Extract the (x, y) coordinate from the center of the cell holding the provided text.  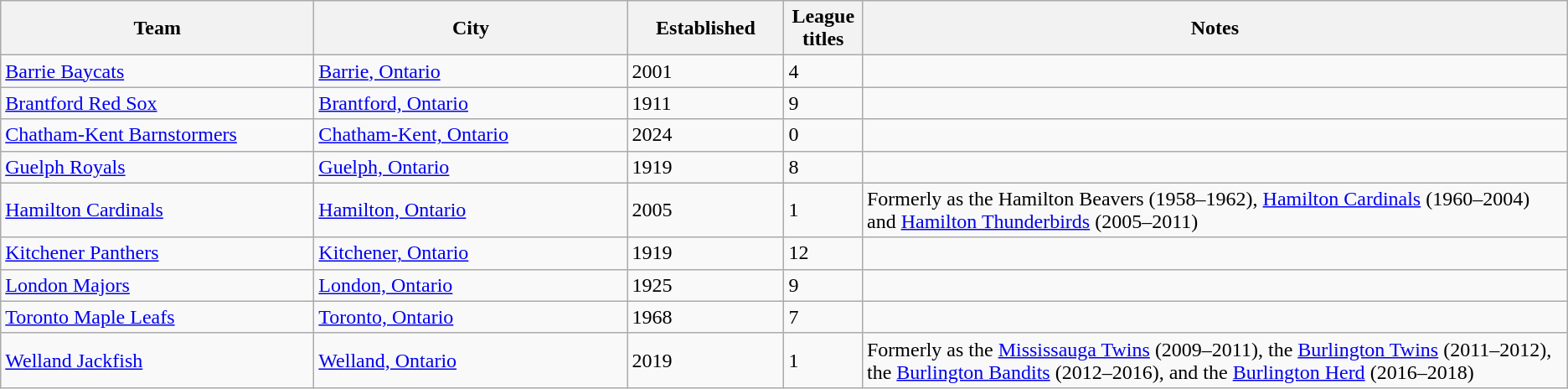
8 (823, 167)
London Majors (157, 285)
League titles (823, 29)
2019 (705, 360)
London, Ontario (471, 285)
2005 (705, 210)
Hamilton, Ontario (471, 210)
1925 (705, 285)
Chatham-Kent, Ontario (471, 135)
12 (823, 253)
Brantford, Ontario (471, 103)
Welland, Ontario (471, 360)
0 (823, 135)
4 (823, 71)
Kitchener, Ontario (471, 253)
Kitchener Panthers (157, 253)
Notes (1215, 29)
Toronto, Ontario (471, 317)
Barrie Baycats (157, 71)
Hamilton Cardinals (157, 210)
1968 (705, 317)
Welland Jackfish (157, 360)
Formerly as the Hamilton Beavers (1958–1962), Hamilton Cardinals (1960–2004) and Hamilton Thunderbirds (2005–2011) (1215, 210)
7 (823, 317)
Brantford Red Sox (157, 103)
1911 (705, 103)
Guelph Royals (157, 167)
2001 (705, 71)
Barrie, Ontario (471, 71)
City (471, 29)
Established (705, 29)
2024 (705, 135)
Toronto Maple Leafs (157, 317)
Guelph, Ontario (471, 167)
Team (157, 29)
Chatham-Kent Barnstormers (157, 135)
